Find where the given text appears and provide that cell's center as [X, Y] coordinate. 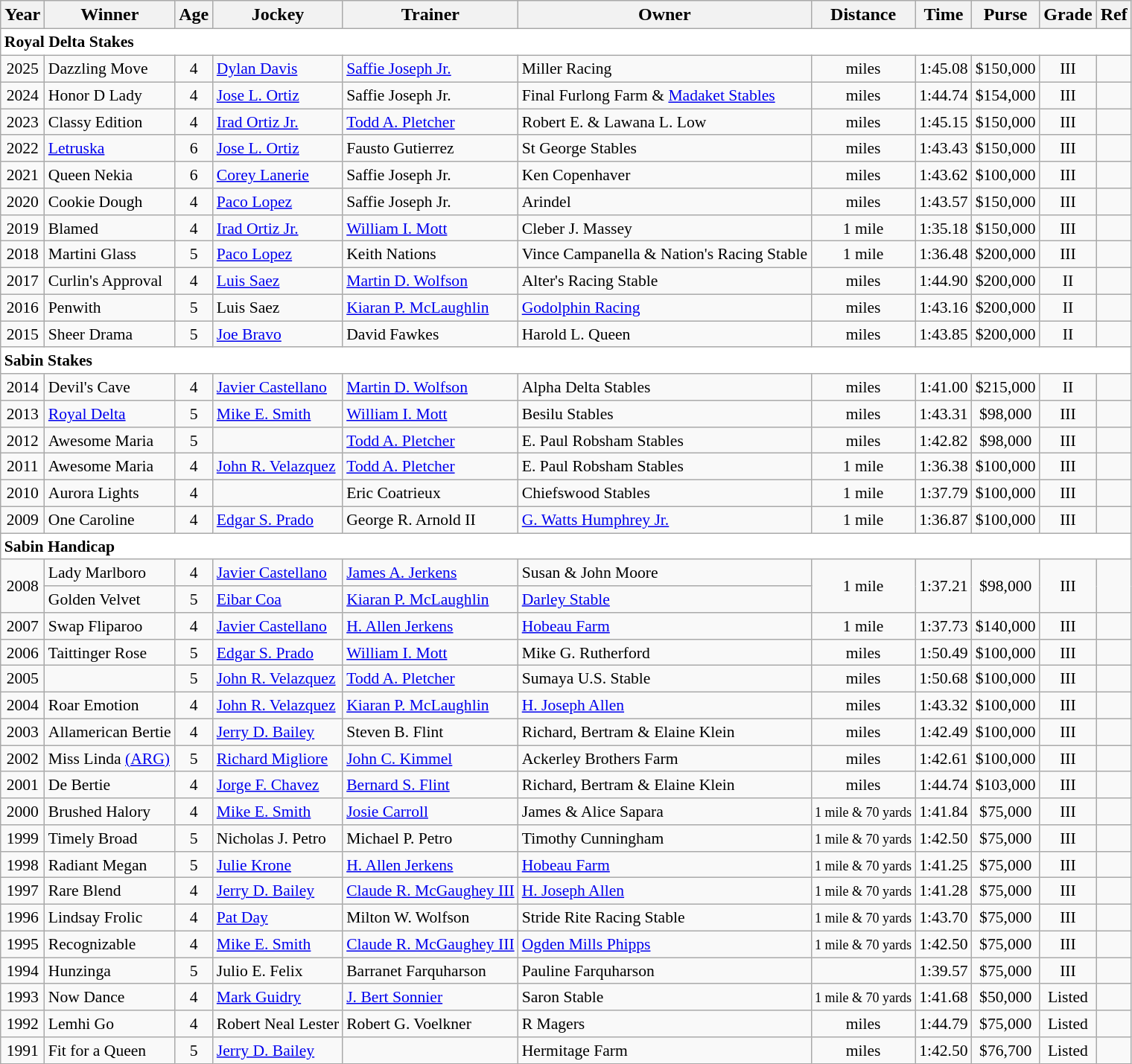
Allamerican Bertie [110, 732]
Letruska [110, 148]
Jorge F. Chavez [278, 785]
Owner [664, 15]
James & Alice Sapara [664, 812]
Final Furlong Farm & Madaket Stables [664, 95]
David Fawkes [430, 334]
Lady Marlboro [110, 573]
1:37.79 [943, 493]
Bernard S. Flint [430, 785]
2010 [22, 493]
2014 [22, 387]
1:35.18 [943, 228]
Godolphin Racing [664, 308]
1:39.57 [943, 971]
$76,700 [1005, 1051]
2007 [22, 626]
Eric Coatrieux [430, 493]
Eibar Coa [278, 599]
Mike G. Rutherford [664, 652]
Taittinger Rose [110, 652]
Rare Blend [110, 891]
Ackerley Brothers Farm [664, 759]
1:36.48 [943, 255]
Pauline Farquharson [664, 971]
2013 [22, 414]
1:41.25 [943, 864]
1:42.61 [943, 759]
2020 [22, 202]
G. Watts Humphrey Jr. [664, 520]
Age [194, 15]
Darley Stable [664, 599]
1:41.84 [943, 812]
Robert G. Voelkner [430, 1024]
Time [943, 15]
Miller Racing [664, 69]
1993 [22, 997]
Barranet Farquharson [430, 971]
Julio E. Felix [278, 971]
2003 [22, 732]
1:43.62 [943, 175]
1:45.08 [943, 69]
1:37.21 [943, 585]
1:43.32 [943, 705]
1992 [22, 1024]
1:50.49 [943, 652]
Miss Linda (ARG) [110, 759]
Nicholas J. Petro [278, 838]
George R. Arnold II [430, 520]
John C. Kimmel [430, 759]
R Magers [664, 1024]
Recognizable [110, 944]
2005 [22, 679]
Royal Delta Stakes [566, 42]
Robert E. & Lawana L. Low [664, 122]
$50,000 [1005, 997]
Dylan Davis [278, 69]
Corey Lanerie [278, 175]
Milton W. Wolfson [430, 917]
Steven B. Flint [430, 732]
Fausto Gutierrez [430, 148]
Devil's Cave [110, 387]
2015 [22, 334]
Distance [863, 15]
Blamed [110, 228]
Alpha Delta Stables [664, 387]
Roar Emotion [110, 705]
Sumaya U.S. Stable [664, 679]
2025 [22, 69]
Now Dance [110, 997]
J. Bert Sonnier [430, 997]
1:43.16 [943, 308]
1:41.28 [943, 891]
Robert Neal Lester [278, 1024]
Lindsay Frolic [110, 917]
1:41.68 [943, 997]
1999 [22, 838]
Grade [1068, 15]
$103,000 [1005, 785]
2001 [22, 785]
Classy Edition [110, 122]
Michael P. Petro [430, 838]
1:50.68 [943, 679]
Cookie Dough [110, 202]
1:45.15 [943, 122]
2019 [22, 228]
2022 [22, 148]
2012 [22, 440]
2002 [22, 759]
Purse [1005, 15]
2011 [22, 467]
Penwith [110, 308]
$215,000 [1005, 387]
1:42.49 [943, 732]
Aurora Lights [110, 493]
St George Stables [664, 148]
1:44.90 [943, 281]
1:43.85 [943, 334]
2009 [22, 520]
1:42.82 [943, 440]
Pat Day [278, 917]
$154,000 [1005, 95]
2004 [22, 705]
Sabin Stakes [566, 360]
2000 [22, 812]
Alter's Racing Stable [664, 281]
Queen Nekia [110, 175]
Chiefswood Stables [664, 493]
Radiant Megan [110, 864]
One Caroline [110, 520]
1:43.57 [943, 202]
1991 [22, 1051]
Trainer [430, 15]
Ogden Mills Phipps [664, 944]
Stride Rite Racing Stable [664, 917]
Lemhi Go [110, 1024]
1:41.00 [943, 387]
Jockey [278, 15]
Susan & John Moore [664, 573]
2008 [22, 585]
Arindel [664, 202]
Cleber J. Massey [664, 228]
2023 [22, 122]
2016 [22, 308]
Harold L. Queen [664, 334]
2024 [22, 95]
Sabin Handicap [566, 547]
1:37.73 [943, 626]
James A. Jerkens [430, 573]
Martini Glass [110, 255]
1:43.31 [943, 414]
Honor D Lady [110, 95]
Golden Velvet [110, 599]
Winner [110, 15]
1994 [22, 971]
2017 [22, 281]
1:43.43 [943, 148]
Swap Fliparoo [110, 626]
Julie Krone [278, 864]
Sheer Drama [110, 334]
1:44.79 [943, 1024]
2006 [22, 652]
Curlin's Approval [110, 281]
1:43.70 [943, 917]
Besilu Stables [664, 414]
Richard Migliore [278, 759]
Hermitage Farm [664, 1051]
Saron Stable [664, 997]
Dazzling Move [110, 69]
1995 [22, 944]
Timothy Cunningham [664, 838]
2018 [22, 255]
De Bertie [110, 785]
1997 [22, 891]
Keith Nations [430, 255]
Royal Delta [110, 414]
Mark Guidry [278, 997]
Ken Copenhaver [664, 175]
1:36.38 [943, 467]
Josie Carroll [430, 812]
Fit for a Queen [110, 1051]
1996 [22, 917]
Vince Campanella & Nation's Racing Stable [664, 255]
Timely Broad [110, 838]
1998 [22, 864]
1:36.87 [943, 520]
2021 [22, 175]
Ref [1114, 15]
Hunzinga [110, 971]
Joe Bravo [278, 334]
$140,000 [1005, 626]
Brushed Halory [110, 812]
Year [22, 15]
